Scan for the cell matching the given text and deliver its (X, Y) coordinate at center. 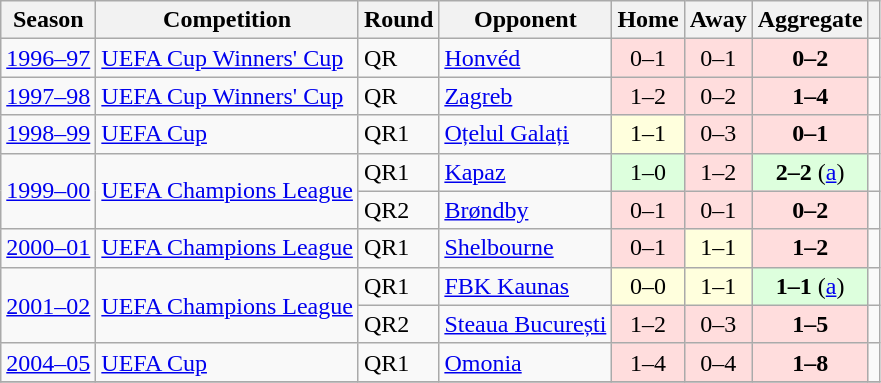
1998–99 (48, 134)
Zagreb (526, 96)
1999–00 (48, 191)
Round (398, 20)
1997–98 (48, 96)
2–2 (a) (810, 172)
Omonia (526, 362)
0–4 (718, 362)
1–5 (810, 324)
2004–05 (48, 362)
1996–97 (48, 58)
Honvéd (526, 58)
Aggregate (810, 20)
1–0 (648, 172)
Competition (228, 20)
Steaua București (526, 324)
Season (48, 20)
Brøndby (526, 210)
Home (648, 20)
2001–02 (48, 305)
FBK Kaunas (526, 286)
1–1 (a) (810, 286)
Oțelul Galați (526, 134)
1–8 (810, 362)
Opponent (526, 20)
Kapaz (526, 172)
Away (718, 20)
0–0 (648, 286)
Shelbourne (526, 248)
2000–01 (48, 248)
